Pinpoint the cell where the given text exists, returning its [x, y] midpoint coordinate. 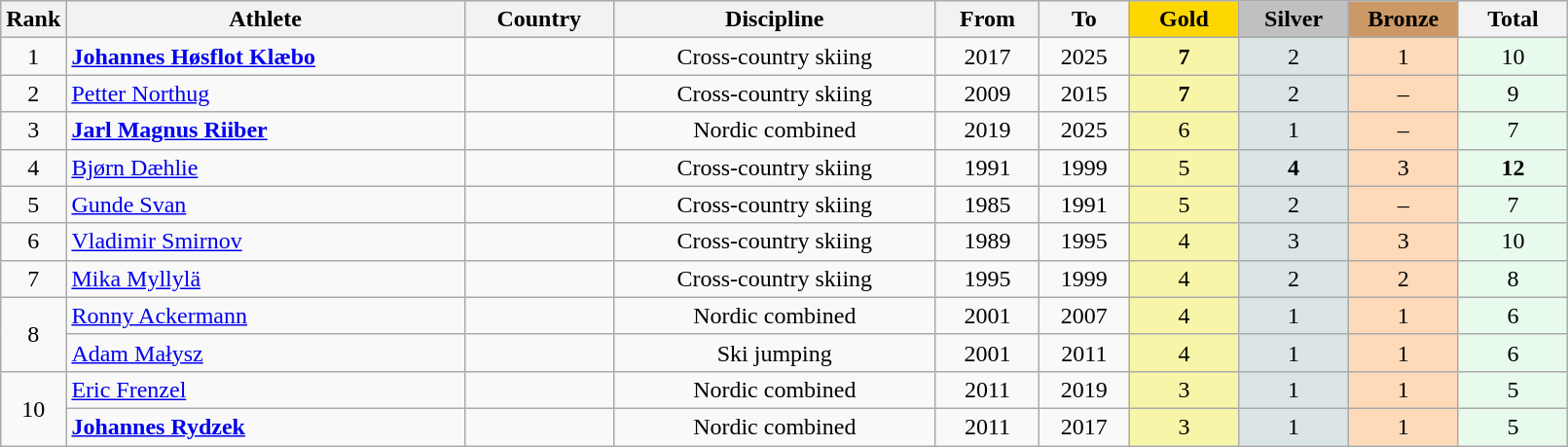
Jarl Magnus Riiber [265, 130]
Total [1513, 19]
12 [1513, 168]
9 [1513, 93]
Mika Myllylä [265, 279]
Bronze [1404, 19]
Ronny Ackermann [265, 316]
From [987, 19]
Gunde Svan [265, 205]
2007 [1084, 316]
Rank [33, 19]
To [1084, 19]
1989 [987, 242]
2015 [1084, 93]
Bjørn Dæhlie [265, 168]
Country [539, 19]
Vladimir Smirnov [265, 242]
Silver [1295, 19]
Discipline [775, 19]
Johannes Rydzek [265, 427]
2009 [987, 93]
Johannes Høsflot Klæbo [265, 56]
Athlete [265, 19]
Petter Northug [265, 93]
1985 [987, 205]
Gold [1184, 19]
Eric Frenzel [265, 390]
Adam Małysz [265, 353]
Ski jumping [775, 353]
